Determine the (X, Y) coordinate at the center of the cell enclosing the given text.  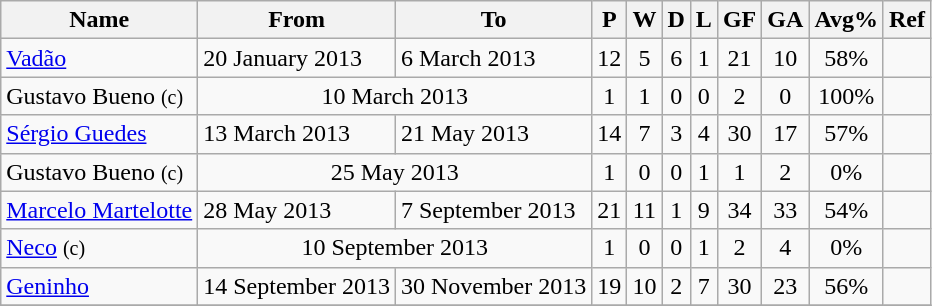
57% (846, 134)
Sérgio Guedes (100, 134)
17 (786, 134)
Ref (906, 20)
6 (676, 58)
7 September 2013 (493, 210)
14 (610, 134)
Name (100, 20)
GF (739, 20)
10 March 2013 (395, 96)
58% (846, 58)
10 September 2013 (395, 248)
Vadão (100, 58)
19 (610, 286)
13 March 2013 (297, 134)
34 (739, 210)
D (676, 20)
12 (610, 58)
25 May 2013 (395, 172)
11 (644, 210)
To (493, 20)
From (297, 20)
9 (704, 210)
21 May 2013 (493, 134)
6 March 2013 (493, 58)
3 (676, 134)
54% (846, 210)
Avg% (846, 20)
30 November 2013 (493, 286)
14 September 2013 (297, 286)
20 January 2013 (297, 58)
Neco (c) (100, 248)
56% (846, 286)
Marcelo Martelotte (100, 210)
L (704, 20)
GA (786, 20)
5 (644, 58)
23 (786, 286)
P (610, 20)
W (644, 20)
Geninho (100, 286)
100% (846, 96)
28 May 2013 (297, 210)
33 (786, 210)
